Determine the [X, Y] coordinate at the center of the cell enclosing the given text.  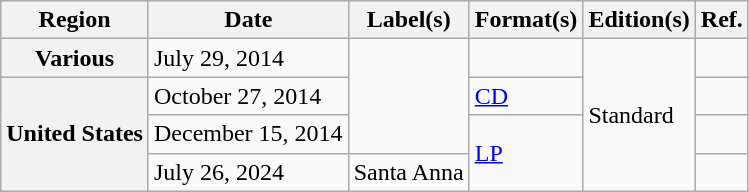
Standard [639, 115]
CD [526, 96]
Santa Anna [408, 172]
Date [248, 20]
Region [75, 20]
July 26, 2024 [248, 172]
October 27, 2014 [248, 96]
July 29, 2014 [248, 58]
December 15, 2014 [248, 134]
Edition(s) [639, 20]
Various [75, 58]
Format(s) [526, 20]
Label(s) [408, 20]
LP [526, 153]
United States [75, 134]
Ref. [722, 20]
